Locate the cell with the specified text and output its (X, Y) center coordinate. 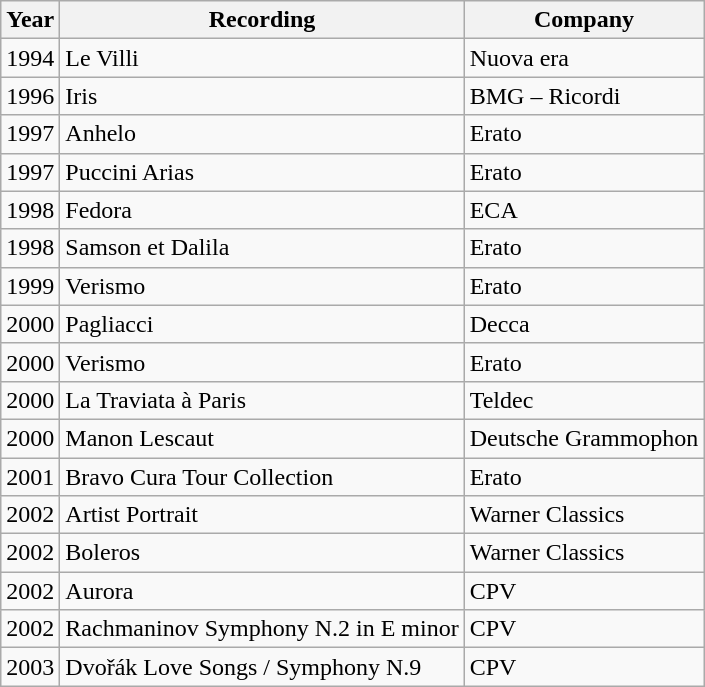
Recording (262, 20)
BMG – Ricordi (584, 96)
Company (584, 20)
Nuova era (584, 58)
Year (30, 20)
Iris (262, 96)
La Traviata à Paris (262, 400)
Manon Lescaut (262, 438)
2003 (30, 667)
Le Villi (262, 58)
Pagliacci (262, 324)
2001 (30, 477)
Aurora (262, 591)
Boleros (262, 553)
Rachmaninov Symphony N.2 in E minor (262, 629)
Teldec (584, 400)
Anhelo (262, 134)
1996 (30, 96)
Puccini Arias (262, 172)
Artist Portrait (262, 515)
Samson et Dalila (262, 248)
Deutsche Grammophon (584, 438)
Decca (584, 324)
Fedora (262, 210)
Dvořák Love Songs / Symphony N.9 (262, 667)
1999 (30, 286)
ECA (584, 210)
Bravo Cura Tour Collection (262, 477)
1994 (30, 58)
